Return the [X, Y] coordinate for the center point of the cell that contains the specified text.  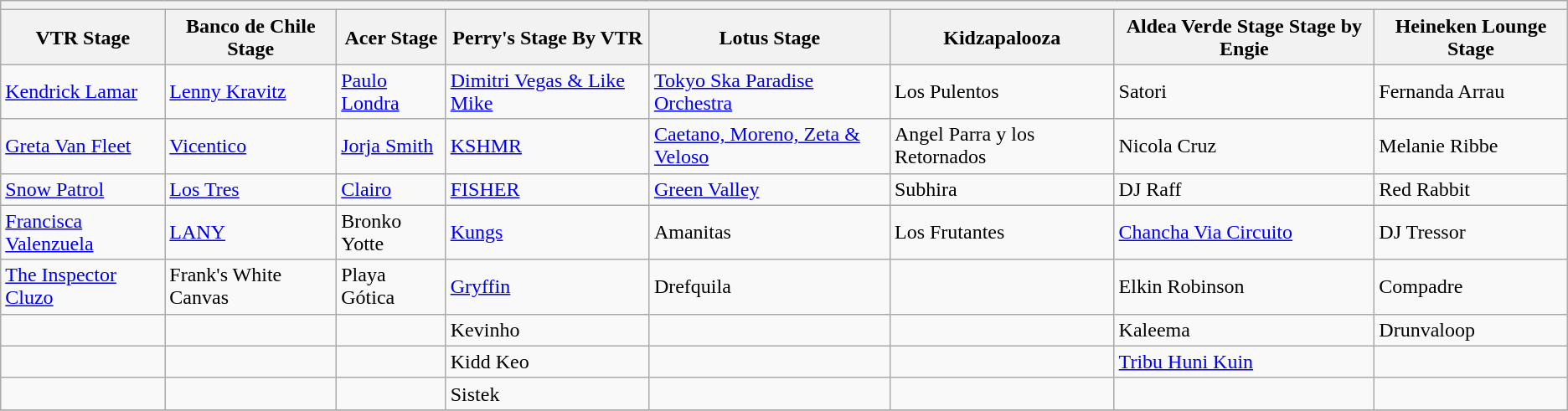
Acer Stage [391, 37]
Sistek [548, 393]
Tokyo Ska Paradise Orchestra [769, 92]
Banco de Chile Stage [251, 37]
Green Valley [769, 189]
DJ Raff [1245, 189]
Elkin Robinson [1245, 286]
Bronko Yotte [391, 233]
Subhira [1002, 189]
Kungs [548, 233]
Snow Patrol [83, 189]
Los Pulentos [1002, 92]
Kidd Keo [548, 362]
Drefquila [769, 286]
Satori [1245, 92]
Gryffin [548, 286]
Los Tres [251, 189]
Kevinho [548, 330]
Nicola Cruz [1245, 146]
Aldea Verde Stage Stage by Engie [1245, 37]
Greta Van Fleet [83, 146]
Francisca Valenzuela [83, 233]
VTR Stage [83, 37]
Perry's Stage By VTR [548, 37]
Paulo Londra [391, 92]
Kendrick Lamar [83, 92]
Jorja Smith [391, 146]
Chancha Via Circuito [1245, 233]
Compadre [1471, 286]
Kaleema [1245, 330]
Dimitri Vegas & Like Mike [548, 92]
DJ Tressor [1471, 233]
Playa Gótica [391, 286]
Red Rabbit [1471, 189]
Clairo [391, 189]
KSHMR [548, 146]
Amanitas [769, 233]
FISHER [548, 189]
LANY [251, 233]
Melanie Ribbe [1471, 146]
Angel Parra y los Retornados [1002, 146]
Caetano, Moreno, Zeta & Veloso [769, 146]
Heineken Lounge Stage [1471, 37]
Kidzapalooza [1002, 37]
Lotus Stage [769, 37]
Los Frutantes [1002, 233]
Tribu Huni Kuin [1245, 362]
Lenny Kravitz [251, 92]
The Inspector Cluzo [83, 286]
Vicentico [251, 146]
Frank's White Canvas [251, 286]
Fernanda Arrau [1471, 92]
Drunvaloop [1471, 330]
